Return the (X, Y) coordinate for the center point of the cell that contains the specified text.  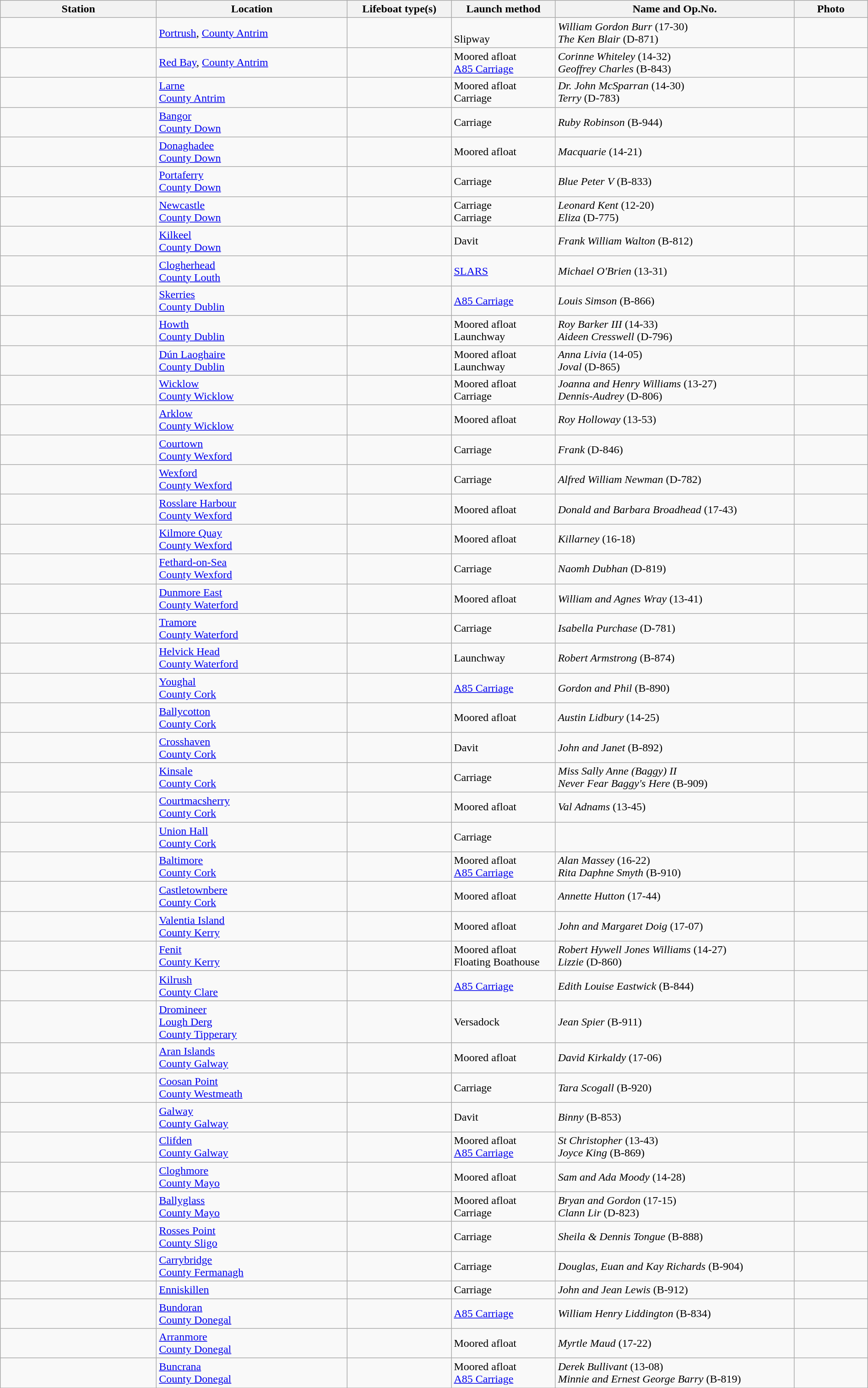
Killarney (16-18) (675, 539)
CourtmacsherryCounty Cork (252, 807)
WicklowCounty Wicklow (252, 390)
PortaferryCounty Down (252, 181)
Robert Armstrong (B-874) (675, 658)
Derek Bullivant (13-08)Minnie and Ernest George Barry (B-819) (675, 1373)
Rosses PointCounty Sligo (252, 1236)
Kilmore QuayCounty Wexford (252, 539)
CourtownCounty Wexford (252, 450)
Helvick HeadCounty Waterford (252, 658)
David Kirkaldy (17-06) (675, 1057)
SkerriesCounty Dublin (252, 300)
HowthCounty Dublin (252, 331)
Corinne Whiteley (14-32)Geoffrey Charles (B-843) (675, 62)
BaltimoreCounty Cork (252, 867)
KinsaleCounty Cork (252, 777)
Roy Holloway (13-53) (675, 420)
Austin Lidbury (14-25) (675, 718)
Fethard-on-SeaCounty Wexford (252, 569)
John and Jean Lewis (B-912) (675, 1290)
Sheila & Dennis Tongue (B-888) (675, 1236)
Valentia IslandCounty Kerry (252, 927)
ClogherheadCounty Louth (252, 271)
ArklowCounty Wicklow (252, 420)
Versadock (504, 1022)
Blue Peter V (B-833) (675, 181)
Gordon and Phil (B-890) (675, 688)
LarneCounty Antrim (252, 92)
BangorCounty Down (252, 122)
Frank (D-846) (675, 450)
John and Janet (B-892) (675, 747)
Tara Scogall (B-920) (675, 1088)
Enniskillen (252, 1290)
Annette Hutton (17-44) (675, 896)
Frank William Walton (B-812) (675, 241)
CloghmoreCounty Mayo (252, 1177)
Sam and Ada Moody (14-28) (675, 1177)
Bryan and Gordon (17-15)Clann Lir (D-823) (675, 1207)
CastletownbereCounty Cork (252, 896)
DromineerLough DergCounty Tipperary (252, 1022)
Anna Livia (14-05)Joval (D-865) (675, 360)
Dr. John McSparran (14-30)Terry (D-783) (675, 92)
William Gordon Burr (17-30)The Ken Blair (D-871) (675, 33)
Launch method (504, 9)
Leonard Kent (12-20)Eliza (D-775) (675, 211)
DonaghadeeCounty Down (252, 152)
SLARS (504, 271)
Ruby Robinson (B-944) (675, 122)
Myrtle Maud (17-22) (675, 1343)
FenitCounty Kerry (252, 956)
Isabella Purchase (D-781) (675, 628)
Aran IslandsCounty Galway (252, 1057)
Michael O'Brien (13-31) (675, 271)
CarriageCarriage (504, 211)
Donald and Barbara Broadhead (17-43) (675, 509)
Val Adnams (13-45) (675, 807)
Slipway (504, 33)
Moored afloatFloating Boathouse (504, 956)
Launchway (504, 658)
Alan Massey (16-22)Rita Daphne Smyth (B-910) (675, 867)
TramoreCounty Waterford (252, 628)
John and Margaret Doig (17-07) (675, 927)
Portrush, County Antrim (252, 33)
YoughalCounty Cork (252, 688)
Rosslare HarbourCounty Wexford (252, 509)
Douglas, Euan and Kay Richards (B-904) (675, 1266)
Station (79, 9)
BallyglassCounty Mayo (252, 1207)
Naomh Dubhan (D-819) (675, 569)
Dún LaoghaireCounty Dublin (252, 360)
BuncranaCounty Donegal (252, 1373)
CarrybridgeCounty Fermanagh (252, 1266)
Macquarie (14-21) (675, 152)
ArranmoreCounty Donegal (252, 1343)
Coosan PointCounty Westmeath (252, 1088)
GalwayCounty Galway (252, 1117)
BallycottonCounty Cork (252, 718)
Name and Op.No. (675, 9)
Red Bay, County Antrim (252, 62)
BundoranCounty Donegal (252, 1313)
William Henry Liddington (B-834) (675, 1313)
Union HallCounty Cork (252, 837)
Photo (830, 9)
Joanna and Henry Williams (13-27)Dennis-Audrey (D-806) (675, 390)
KilrushCounty Clare (252, 986)
Location (252, 9)
Dunmore EastCounty Waterford (252, 599)
Alfred William Newman (D-782) (675, 480)
Lifeboat type(s) (399, 9)
NewcastleCounty Down (252, 211)
KilkeelCounty Down (252, 241)
Jean Spier (B-911) (675, 1022)
Edith Louise Eastwick (B-844) (675, 986)
WexfordCounty Wexford (252, 480)
CrosshavenCounty Cork (252, 747)
Roy Barker III (14-33)Aideen Cresswell (D-796) (675, 331)
ClifdenCounty Galway (252, 1147)
Miss Sally Anne (Baggy) IINever Fear Baggy's Here (B-909) (675, 777)
William and Agnes Wray (13-41) (675, 599)
Binny (B-853) (675, 1117)
Robert Hywell Jones Williams (14-27)Lizzie (D-860) (675, 956)
Louis Simson (B-866) (675, 300)
St Christopher (13-43)Joyce King (B-869) (675, 1147)
